Identify which cell holds the provided text, then report its (X, Y) central coordinate. 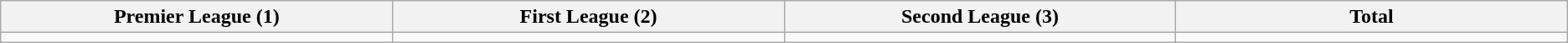
Total (1372, 17)
Premier League (1) (197, 17)
First League (2) (588, 17)
Second League (3) (980, 17)
